Provide the [x, y] coordinate of the cell's center where the given text is located.  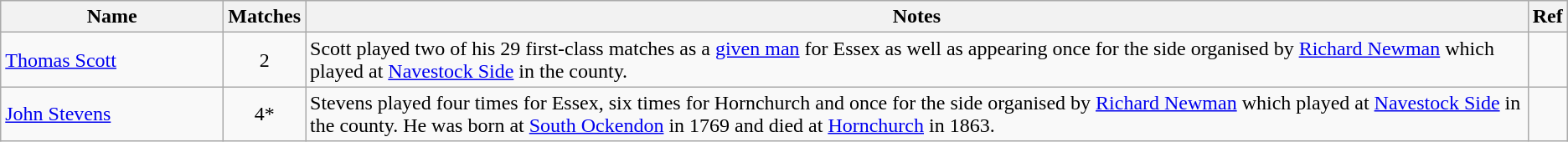
Thomas Scott [112, 60]
Ref [1548, 17]
2 [265, 60]
Name [112, 17]
4* [265, 114]
Notes [917, 17]
John Stevens [112, 114]
Matches [265, 17]
